Detect which cell encompasses the target text, then output its [X, Y] center coordinate. 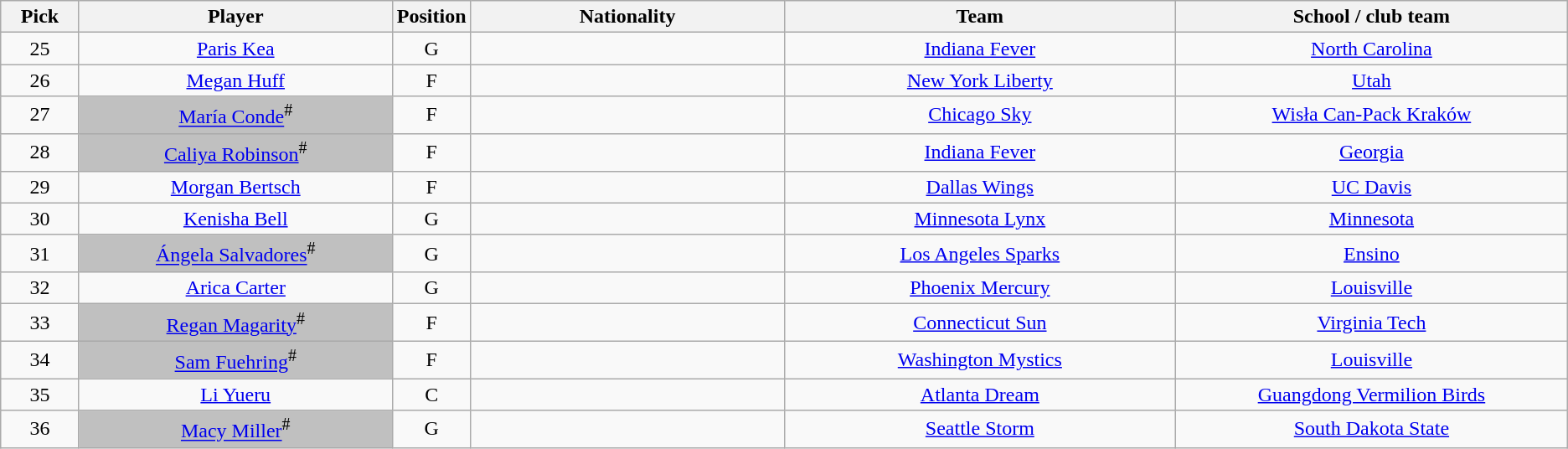
30 [40, 219]
Los Angeles Sparks [980, 253]
Arica Carter [235, 288]
Minnesota [1372, 219]
27 [40, 116]
Pick [40, 17]
25 [40, 49]
María Conde# [235, 116]
Atlanta Dream [980, 395]
Washington Mystics [980, 360]
Position [431, 17]
Macy Miller# [235, 429]
Seattle Storm [980, 429]
Dallas Wings [980, 187]
Paris Kea [235, 49]
35 [40, 395]
32 [40, 288]
Virginia Tech [1372, 323]
Minnesota Lynx [980, 219]
36 [40, 429]
C [431, 395]
Wisła Can-Pack Kraków [1372, 116]
South Dakota State [1372, 429]
Megan Huff [235, 80]
Phoenix Mercury [980, 288]
Guangdong Vermilion Birds [1372, 395]
Ángela Salvadores# [235, 253]
New York Liberty [980, 80]
Nationality [627, 17]
Ensino [1372, 253]
Regan Magarity# [235, 323]
28 [40, 152]
Kenisha Bell [235, 219]
Connecticut Sun [980, 323]
Morgan Bertsch [235, 187]
34 [40, 360]
UC Davis [1372, 187]
33 [40, 323]
Caliya Robinson# [235, 152]
School / club team [1372, 17]
North Carolina [1372, 49]
29 [40, 187]
Georgia [1372, 152]
Player [235, 17]
Li Yueru [235, 395]
31 [40, 253]
Chicago Sky [980, 116]
Team [980, 17]
Sam Fuehring# [235, 360]
Utah [1372, 80]
26 [40, 80]
